Find where the given text appears and provide that cell's center as (X, Y) coordinate. 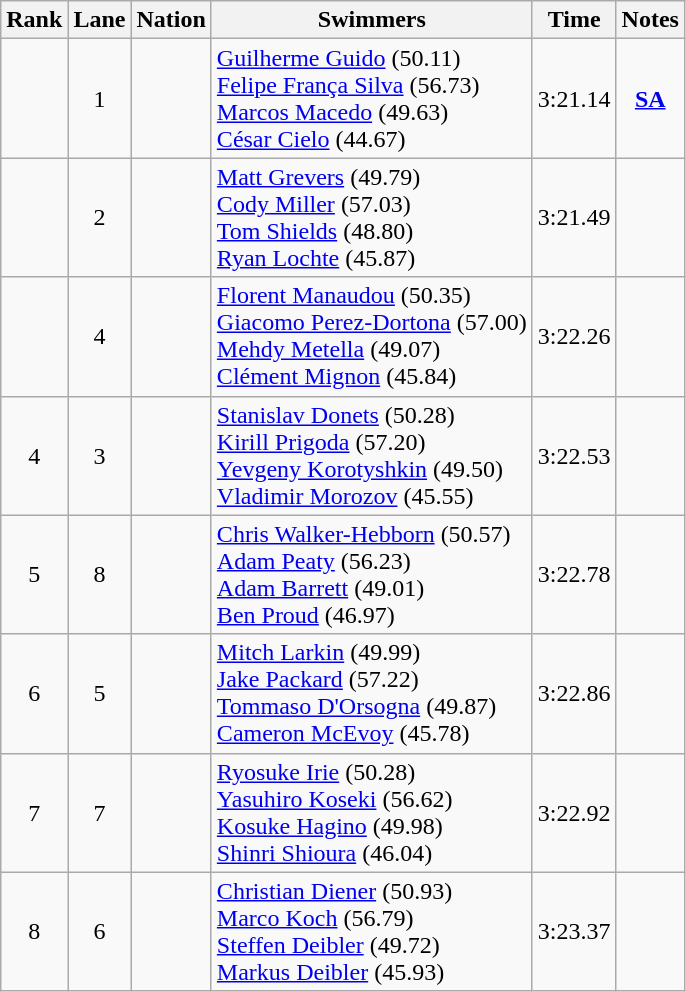
3:22.78 (574, 574)
3:21.49 (574, 218)
Matt Grevers (49.79)Cody Miller (57.03)Tom Shields (48.80)Ryan Lochte (45.87) (372, 218)
2 (100, 218)
Time (574, 20)
3:22.53 (574, 456)
Florent Manaudou (50.35)Giacomo Perez-Dortona (57.00)Mehdy Metella (49.07)Clément Mignon (45.84) (372, 336)
SA (650, 98)
3 (100, 456)
Christian Diener (50.93)Marco Koch (56.79)Steffen Deibler (49.72)Markus Deibler (45.93) (372, 932)
Notes (650, 20)
Guilherme Guido (50.11)Felipe França Silva (56.73)Marcos Macedo (49.63)César Cielo (44.67) (372, 98)
3:22.86 (574, 694)
1 (100, 98)
3:21.14 (574, 98)
Rank (34, 20)
Nation (171, 20)
3:23.37 (574, 932)
Ryosuke Irie (50.28)Yasuhiro Koseki (56.62)Kosuke Hagino (49.98)Shinri Shioura (46.04) (372, 812)
Stanislav Donets (50.28)Kirill Prigoda (57.20)Yevgeny Korotyshkin (49.50)Vladimir Morozov (45.55) (372, 456)
3:22.26 (574, 336)
Swimmers (372, 20)
Mitch Larkin (49.99)Jake Packard (57.22)Tommaso D'Orsogna (49.87)Cameron McEvoy (45.78) (372, 694)
Lane (100, 20)
Chris Walker-Hebborn (50.57)Adam Peaty (56.23)Adam Barrett (49.01)Ben Proud (46.97) (372, 574)
3:22.92 (574, 812)
